Provide the (x, y) coordinate of the cell's center where the given text is located.  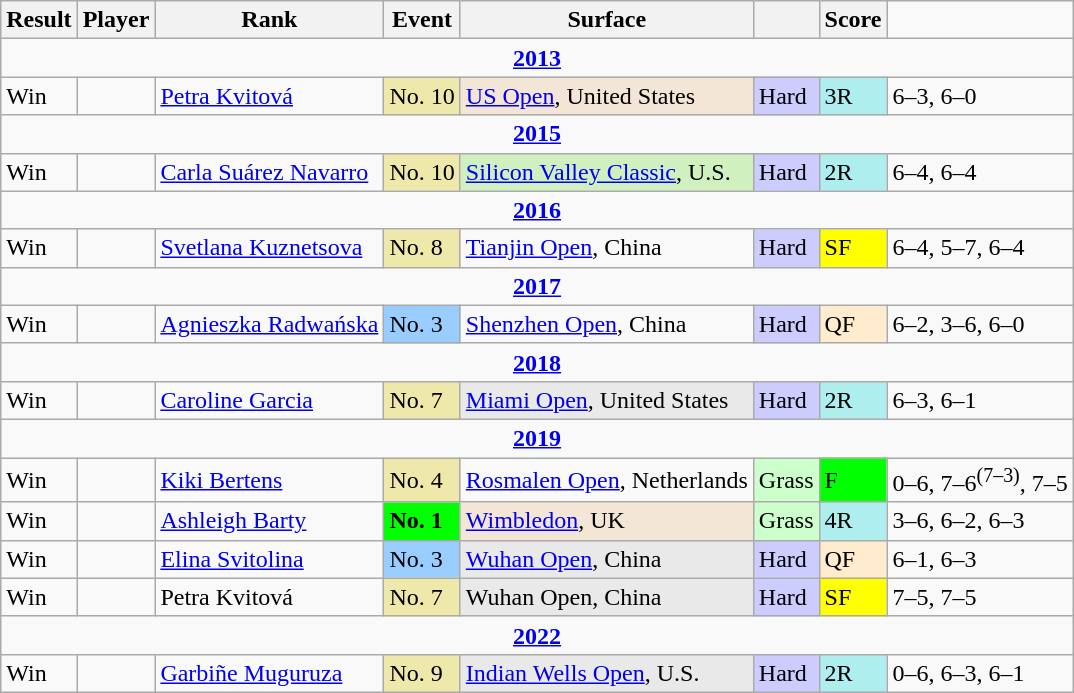
7–5, 7–5 (980, 597)
0–6, 6–3, 6–1 (980, 673)
Ashleigh Barty (270, 521)
Caroline Garcia (270, 400)
0–6, 7–6(7–3), 7–5 (980, 480)
Elina Svitolina (270, 559)
2018 (538, 362)
F (853, 480)
Surface (606, 20)
2013 (538, 58)
2015 (538, 134)
Score (853, 20)
Svetlana Kuznetsova (270, 248)
Carla Suárez Navarro (270, 172)
Agnieszka Radwańska (270, 324)
Wimbledon, UK (606, 521)
No. 8 (422, 248)
4R (853, 521)
Silicon Valley Classic, U.S. (606, 172)
Result (39, 20)
3R (853, 96)
Player (116, 20)
No. 1 (422, 521)
2017 (538, 286)
Rosmalen Open, Netherlands (606, 480)
6–1, 6–3 (980, 559)
Garbiñe Muguruza (270, 673)
6–3, 6–0 (980, 96)
6–2, 3–6, 6–0 (980, 324)
Kiki Bertens (270, 480)
2022 (538, 635)
Tianjin Open, China (606, 248)
No. 4 (422, 480)
Event (422, 20)
No. 9 (422, 673)
6–3, 6–1 (980, 400)
Indian Wells Open, U.S. (606, 673)
2019 (538, 438)
6–4, 5–7, 6–4 (980, 248)
Rank (270, 20)
Miami Open, United States (606, 400)
3–6, 6–2, 6–3 (980, 521)
2016 (538, 210)
6–4, 6–4 (980, 172)
US Open, United States (606, 96)
Shenzhen Open, China (606, 324)
